Capture the cell that displays the provided text and extract its (x, y) central coordinate. 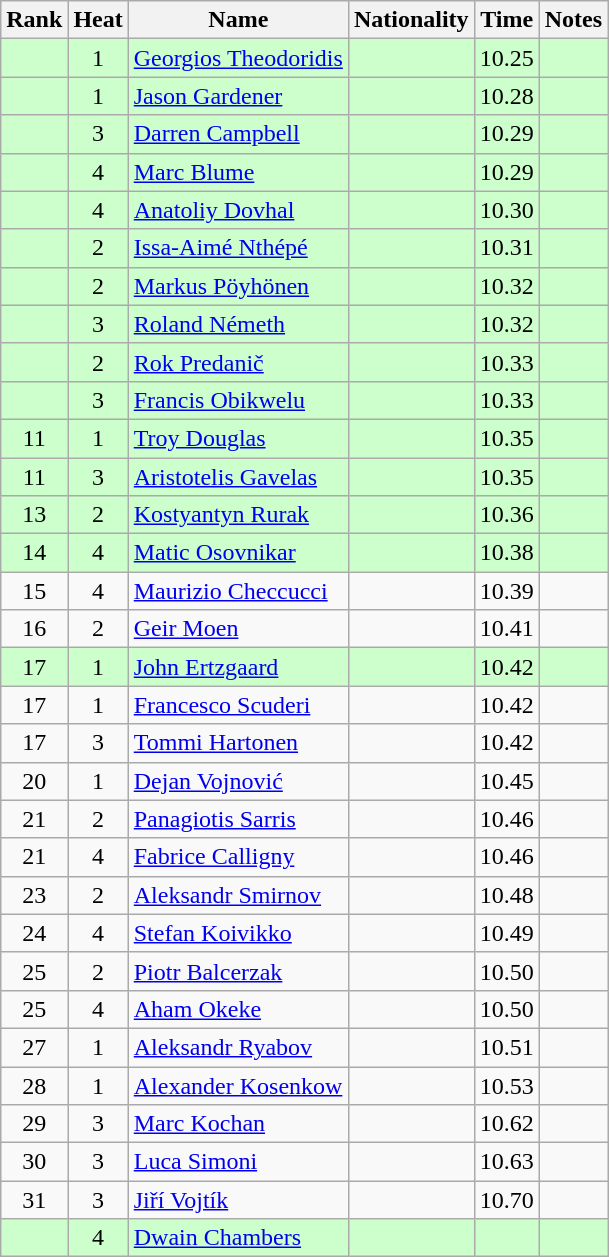
10.25 (506, 58)
Aleksandr Ryabov (238, 1047)
24 (34, 933)
Heat (98, 20)
Francis Obikwelu (238, 400)
Fabrice Calligny (238, 857)
Geir Moen (238, 629)
Rok Predanič (238, 362)
Jason Gardener (238, 96)
10.62 (506, 1124)
10.63 (506, 1162)
Aham Okeke (238, 1009)
Matic Osovnikar (238, 553)
Issa-Aimé Nthépé (238, 248)
Maurizio Checcucci (238, 591)
Dejan Vojnović (238, 781)
10.51 (506, 1047)
Georgios Theodoridis (238, 58)
John Ertzgaard (238, 667)
Troy Douglas (238, 438)
10.38 (506, 553)
28 (34, 1085)
Piotr Balcerzak (238, 971)
Marc Kochan (238, 1124)
Panagiotis Sarris (238, 819)
Anatoliy Dovhal (238, 210)
27 (34, 1047)
20 (34, 781)
Name (238, 20)
10.48 (506, 895)
31 (34, 1200)
Marc Blume (238, 172)
Notes (573, 20)
10.31 (506, 248)
10.41 (506, 629)
10.70 (506, 1200)
10.45 (506, 781)
Markus Pöyhönen (238, 286)
Dwain Chambers (238, 1238)
Time (506, 20)
Stefan Koivikko (238, 933)
Francesco Scuderi (238, 705)
Alexander Kosenkow (238, 1085)
13 (34, 515)
Jiří Vojtík (238, 1200)
Darren Campbell (238, 134)
Rank (34, 20)
10.53 (506, 1085)
Aleksandr Smirnov (238, 895)
Roland Németh (238, 324)
10.36 (506, 515)
10.28 (506, 96)
29 (34, 1124)
14 (34, 553)
Luca Simoni (238, 1162)
16 (34, 629)
Kostyantyn Rurak (238, 515)
Tommi Hartonen (238, 743)
10.30 (506, 210)
15 (34, 591)
10.49 (506, 933)
10.39 (506, 591)
Nationality (411, 20)
30 (34, 1162)
Aristotelis Gavelas (238, 477)
23 (34, 895)
